Extract the [X, Y] coordinate from the center of the cell holding the provided text.  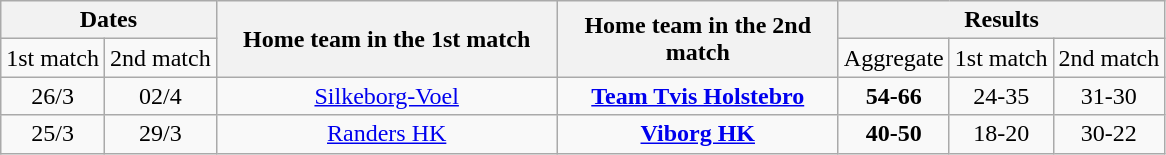
Silkeborg-Voel [386, 96]
Team Tvis Holstebro [698, 96]
Randers HK [386, 134]
40-50 [894, 134]
24-35 [1001, 96]
30-22 [1109, 134]
Results [1001, 20]
Home team in the 2nd match [698, 39]
Viborg HK [698, 134]
Home team in the 1st match [386, 39]
25/3 [53, 134]
26/3 [53, 96]
54-66 [894, 96]
Aggregate [894, 58]
29/3 [160, 134]
02/4 [160, 96]
Dates [108, 20]
31-30 [1109, 96]
18-20 [1001, 134]
